Find where the given text appears and provide that cell's center as [x, y] coordinate. 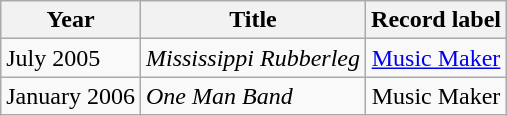
July 2005 [71, 58]
January 2006 [71, 96]
Record label [436, 20]
Year [71, 20]
Title [252, 20]
Mississippi Rubberleg [252, 58]
One Man Band [252, 96]
